Detect which cell encompasses the target text, then output its [X, Y] center coordinate. 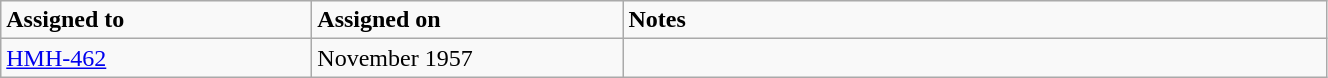
November 1957 [468, 58]
Assigned on [468, 20]
Notes [975, 20]
Assigned to [156, 20]
HMH-462 [156, 58]
